Output the [X, Y] coordinate of the center of the cell containing the given text.  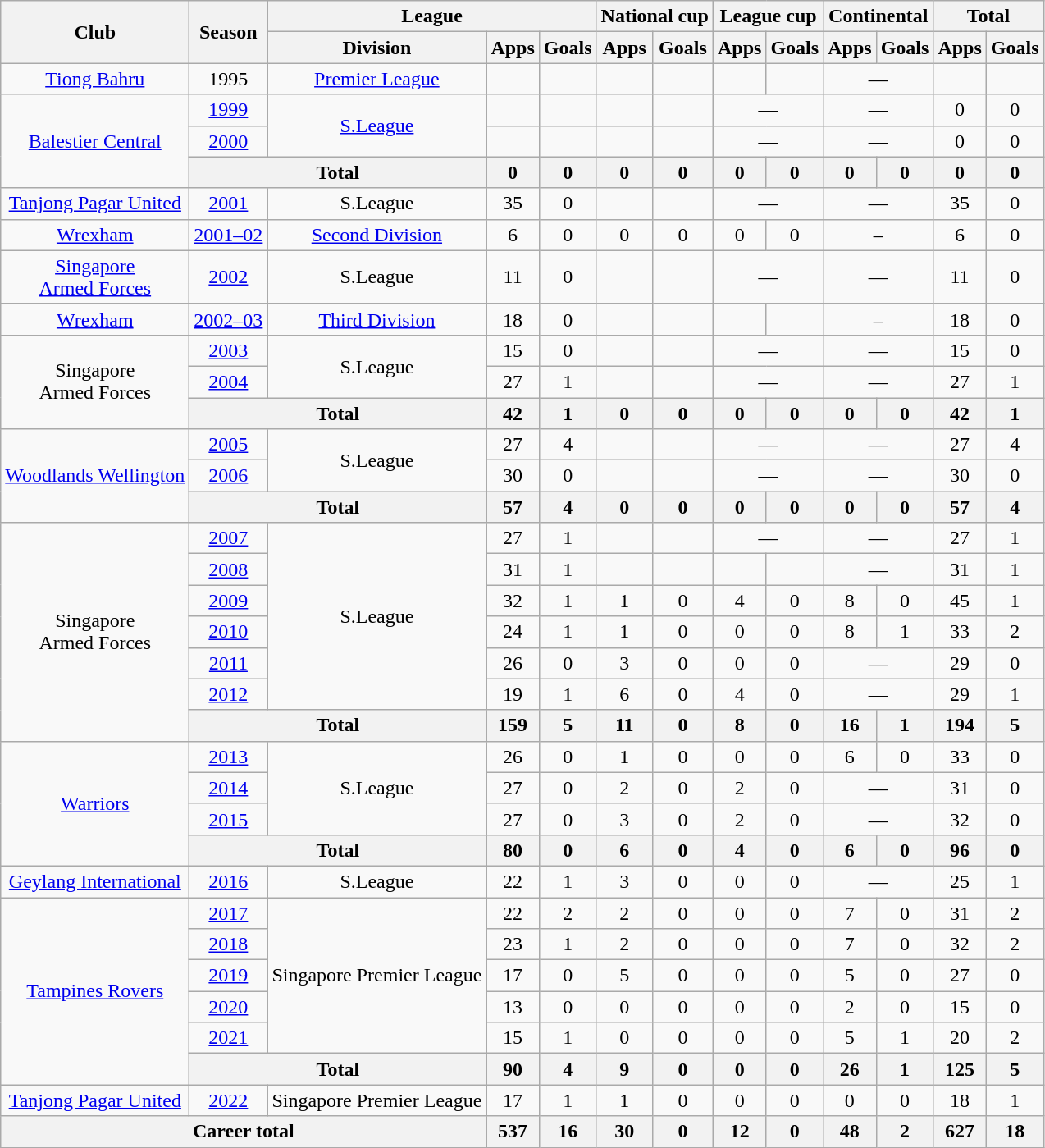
90 [513, 1069]
194 [960, 725]
2022 [228, 1100]
2004 [228, 382]
24 [513, 632]
League cup [768, 16]
13 [513, 1007]
2013 [228, 757]
2017 [228, 913]
627 [960, 1132]
Division [377, 48]
Premier League [377, 79]
2011 [228, 663]
Season [228, 32]
2006 [228, 476]
80 [513, 850]
Continental [878, 16]
Woodlands Wellington [95, 476]
45 [960, 601]
2000 [228, 141]
2003 [228, 350]
2009 [228, 601]
Balestier Central [95, 141]
25 [960, 881]
1999 [228, 110]
9 [624, 1069]
League [431, 16]
2002–03 [228, 319]
2018 [228, 944]
National cup [655, 16]
Tampines Rovers [95, 991]
1995 [228, 79]
96 [960, 850]
125 [960, 1069]
Club [95, 32]
19 [513, 694]
2012 [228, 694]
Tiong Bahru [95, 79]
537 [513, 1132]
2021 [228, 1038]
2001–02 [228, 235]
2007 [228, 538]
2014 [228, 788]
2016 [228, 881]
2010 [228, 632]
Warriors [95, 803]
159 [513, 725]
20 [960, 1038]
2002 [228, 277]
12 [739, 1132]
2005 [228, 445]
Geylang International [95, 881]
Second Division [377, 235]
2001 [228, 204]
2020 [228, 1007]
Third Division [377, 319]
23 [513, 944]
Career total [244, 1132]
2008 [228, 569]
48 [850, 1132]
2019 [228, 976]
2015 [228, 819]
